Provide the (x, y) coordinate of the cell's center where the given text is located.  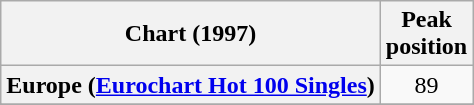
Peakposition (426, 34)
Europe (Eurochart Hot 100 Singles) (191, 85)
89 (426, 85)
Chart (1997) (191, 34)
